Return the (X, Y) coordinate for the center point of the cell that contains the specified text.  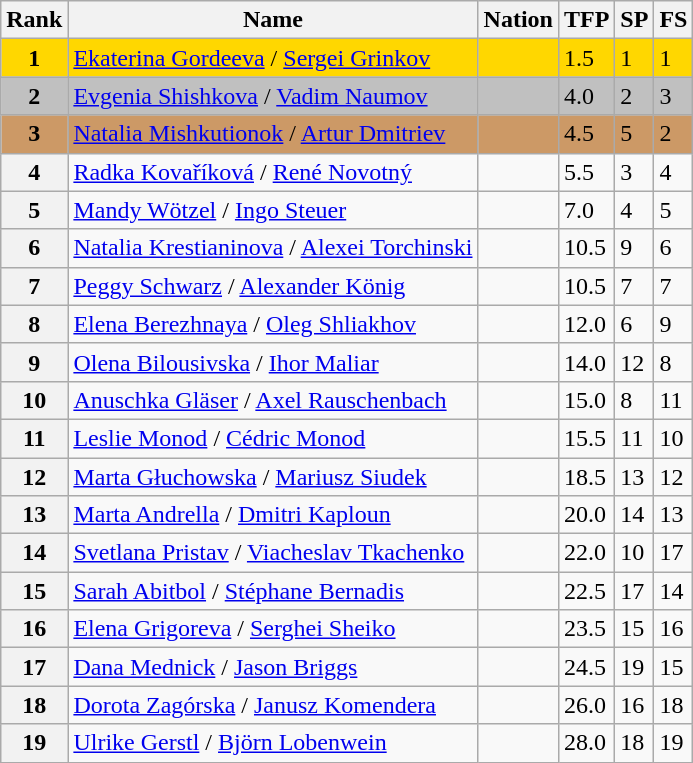
24.5 (586, 667)
FS (674, 20)
7.0 (586, 210)
Marta Głuchowska / Mariusz Siudek (273, 477)
Olena Bilousivska / Ihor Maliar (273, 362)
15.5 (586, 438)
14.0 (586, 362)
4.5 (586, 134)
Mandy Wötzel / Ingo Steuer (273, 210)
Anuschka Gläser / Axel Rauschenbach (273, 400)
28.0 (586, 743)
Natalia Mishkutionok / Artur Dmitriev (273, 134)
18.5 (586, 477)
12.0 (586, 324)
20.0 (586, 515)
22.5 (586, 591)
Leslie Monod / Cédric Monod (273, 438)
15.0 (586, 400)
Radka Kovaříková / René Novotný (273, 172)
Name (273, 20)
Peggy Schwarz / Alexander König (273, 286)
Sarah Abitbol / Stéphane Bernadis (273, 591)
Elena Grigoreva / Serghei Sheiko (273, 629)
Ekaterina Gordeeva / Sergei Grinkov (273, 58)
23.5 (586, 629)
Rank (34, 20)
Evgenia Shishkova / Vadim Naumov (273, 96)
SP (634, 20)
Dana Mednick / Jason Briggs (273, 667)
TFP (586, 20)
Elena Berezhnaya / Oleg Shliakhov (273, 324)
Svetlana Pristav / Viacheslav Tkachenko (273, 553)
Dorota Zagórska / Janusz Komendera (273, 705)
1.5 (586, 58)
Nation (518, 20)
Marta Andrella / Dmitri Kaploun (273, 515)
5.5 (586, 172)
4.0 (586, 96)
Natalia Krestianinova / Alexei Torchinski (273, 248)
22.0 (586, 553)
26.0 (586, 705)
Ulrike Gerstl / Björn Lobenwein (273, 743)
